Return [X, Y] of the center of cell containing provided text 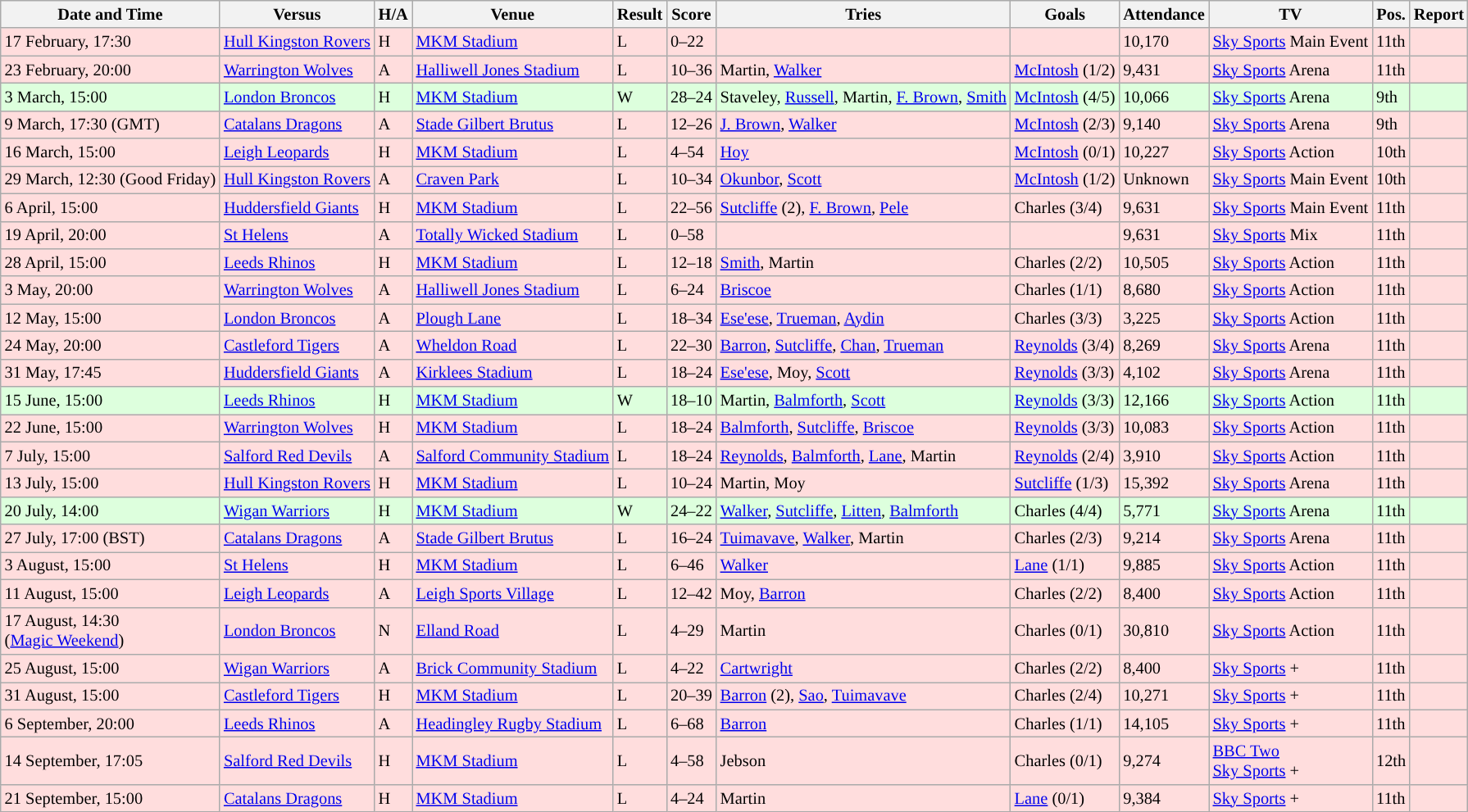
16–24 [692, 538]
4–54 [692, 152]
18–34 [692, 318]
18–10 [692, 401]
Barron (2), Sao, Tuimavave [864, 696]
20–39 [692, 696]
10,227 [1164, 152]
6–24 [692, 290]
14,105 [1164, 724]
Leigh Sports Village [513, 593]
Report [1439, 14]
Charles (3/3) [1066, 318]
22–30 [692, 345]
0–22 [692, 42]
12–26 [692, 125]
4–24 [692, 798]
4–58 [692, 760]
5,771 [1164, 510]
17 February, 17:30 [110, 42]
6–46 [692, 565]
15,392 [1164, 483]
Goals [1066, 14]
17 August, 14:30(Magic Weekend) [110, 631]
Okunbor, Scott [864, 179]
Martin, Walker [864, 70]
24 May, 20:00 [110, 345]
31 August, 15:00 [110, 696]
Unknown [1164, 179]
6–68 [692, 724]
16 March, 15:00 [110, 152]
4–29 [692, 631]
Reynolds (3/4) [1066, 345]
9 March, 17:30 (GMT) [110, 125]
Date and Time [110, 14]
Headingley Rugby Stadium [513, 724]
9,885 [1164, 565]
3 August, 15:00 [110, 565]
Balmforth, Sutcliffe, Briscoe [864, 428]
Craven Park [513, 179]
Brick Community Stadium [513, 668]
12–18 [692, 262]
22 June, 15:00 [110, 428]
0–58 [692, 235]
Briscoe [864, 290]
Salford Community Stadium [513, 456]
30,810 [1164, 631]
Walker, Sutcliffe, Litten, Balmforth [864, 510]
8,269 [1164, 345]
Result [639, 14]
Smith, Martin [864, 262]
Martin, Balmforth, Scott [864, 401]
9,274 [1164, 760]
3,225 [1164, 318]
Sky Sports Mix [1290, 235]
6 September, 20:00 [110, 724]
N [393, 631]
10,505 [1164, 262]
19 April, 20:00 [110, 235]
Elland Road [513, 631]
14 September, 17:05 [110, 760]
12,166 [1164, 401]
20 July, 14:00 [110, 510]
Charles (2/4) [1066, 696]
Charles (2/3) [1066, 538]
Staveley, Russell, Martin, F. Brown, Smith [864, 97]
24–22 [692, 510]
Wheldon Road [513, 345]
11 August, 15:00 [110, 593]
Versus [297, 14]
22–56 [692, 207]
27 July, 17:00 (BST) [110, 538]
15 June, 15:00 [110, 401]
7 July, 15:00 [110, 456]
Barron, Sutcliffe, Chan, Trueman [864, 345]
Walker [864, 565]
4–22 [692, 668]
McIntosh (4/5) [1066, 97]
29 March, 12:30 (Good Friday) [110, 179]
28–24 [692, 97]
10–34 [692, 179]
Hoy [864, 152]
Reynolds (2/4) [1066, 456]
Attendance [1164, 14]
28 April, 15:00 [110, 262]
Ese'ese, Moy, Scott [864, 373]
3 May, 20:00 [110, 290]
Martin, Moy [864, 483]
10,066 [1164, 97]
Totally Wicked Stadium [513, 235]
25 August, 15:00 [110, 668]
10,271 [1164, 696]
Tuimavave, Walker, Martin [864, 538]
Pos. [1391, 14]
9,431 [1164, 70]
Sutcliffe (2), F. Brown, Pele [864, 207]
Cartwright [864, 668]
6 April, 15:00 [110, 207]
Kirklees Stadium [513, 373]
31 May, 17:45 [110, 373]
23 February, 20:00 [110, 70]
BBC TwoSky Sports + [1290, 760]
12th [1391, 760]
9,384 [1164, 798]
4,102 [1164, 373]
21 September, 15:00 [110, 798]
Jebson [864, 760]
Barron [864, 724]
J. Brown, Walker [864, 125]
Lane (0/1) [1066, 798]
10–36 [692, 70]
Lane (1/1) [1066, 565]
12–42 [692, 593]
10,170 [1164, 42]
Charles (4/4) [1066, 510]
Sutcliffe (1/3) [1066, 483]
McIntosh (2/3) [1066, 125]
10,083 [1164, 428]
H/A [393, 14]
10–24 [692, 483]
3 March, 15:00 [110, 97]
9,140 [1164, 125]
Plough Lane [513, 318]
Charles (3/4) [1066, 207]
Ese'ese, Trueman, Aydin [864, 318]
13 July, 15:00 [110, 483]
8,680 [1164, 290]
TV [1290, 14]
Score [692, 14]
3,910 [1164, 456]
Moy, Barron [864, 593]
Venue [513, 14]
9,214 [1164, 538]
Reynolds, Balmforth, Lane, Martin [864, 456]
12 May, 15:00 [110, 318]
McIntosh (0/1) [1066, 152]
Tries [864, 14]
